Search for the cell housing the specified text and yield its [X, Y] center coordinate. 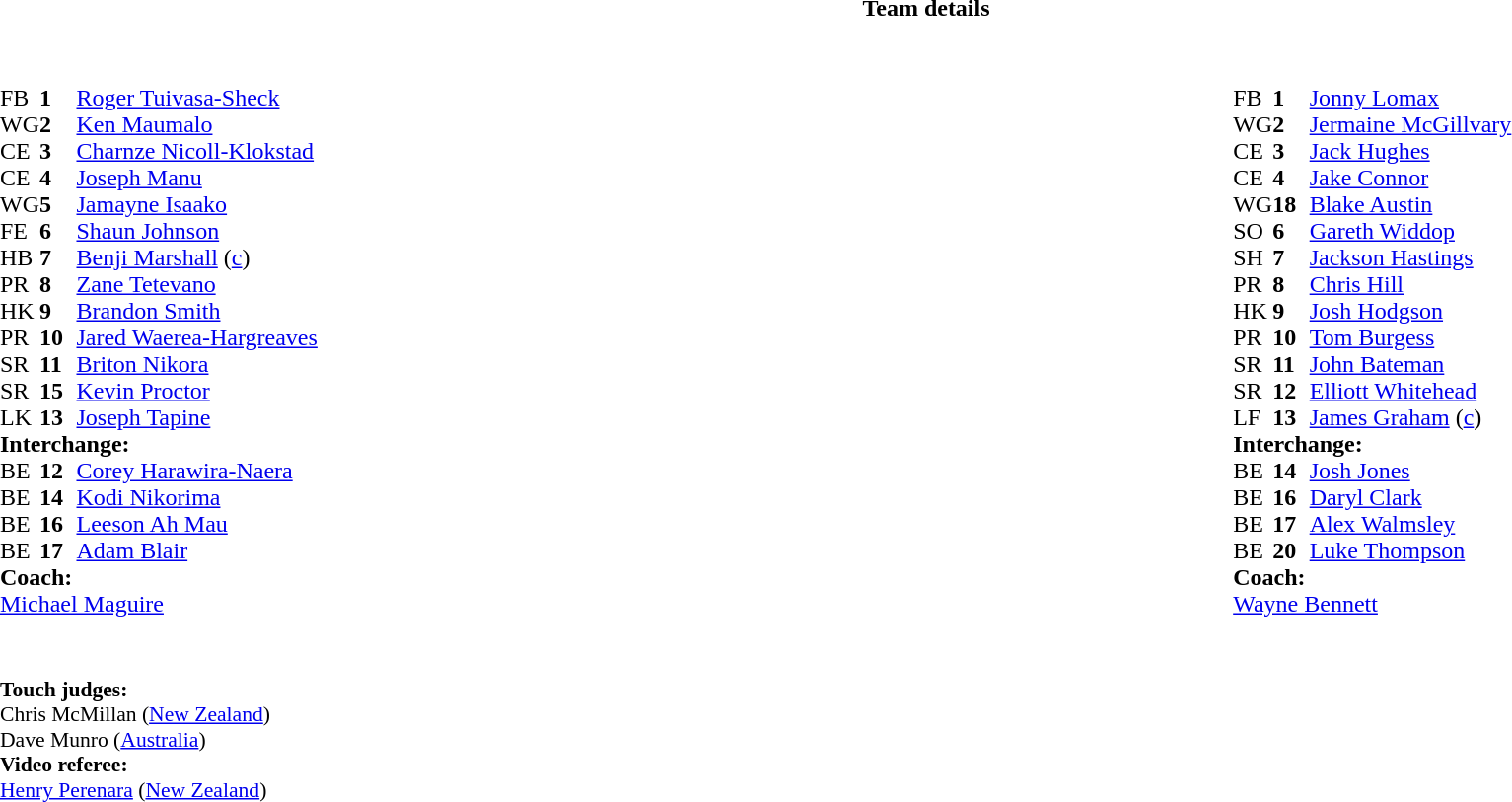
Jackson Hastings [1410, 258]
Joseph Manu [196, 178]
15 [58, 391]
James Graham (c) [1410, 418]
Brandon Smith [196, 312]
Jamayne Isaako [196, 205]
LK [20, 418]
Daryl Clark [1410, 497]
John Bateman [1410, 365]
Alex Walmsley [1410, 525]
Corey Harawira-Naera [196, 472]
18 [1291, 205]
Chris Hill [1410, 284]
Gareth Widdop [1410, 231]
Blake Austin [1410, 205]
Luke Thompson [1410, 550]
Tom Burgess [1410, 337]
5 [58, 205]
Jonny Lomax [1410, 99]
Adam Blair [196, 550]
Jake Connor [1410, 178]
Jermaine McGillvary [1410, 124]
Roger Tuivasa-Sheck [196, 99]
Jack Hughes [1410, 152]
Kevin Proctor [196, 391]
Elliott Whitehead [1410, 391]
Charnze Nicoll-Klokstad [196, 152]
Briton Nikora [196, 365]
HB [20, 258]
Leeson Ah Mau [196, 525]
SH [1253, 258]
Jared Waerea-Hargreaves [196, 337]
Joseph Tapine [196, 418]
Benji Marshall (c) [196, 258]
SO [1253, 231]
Kodi Nikorima [196, 497]
Josh Jones [1410, 472]
20 [1291, 550]
Michael Maguire [178, 604]
LF [1253, 418]
FE [20, 231]
Josh Hodgson [1410, 312]
Zane Tetevano [196, 284]
Ken Maumalo [196, 124]
Shaun Johnson [196, 231]
